Return the (X, Y) coordinate for the center point of the cell that contains the specified text.  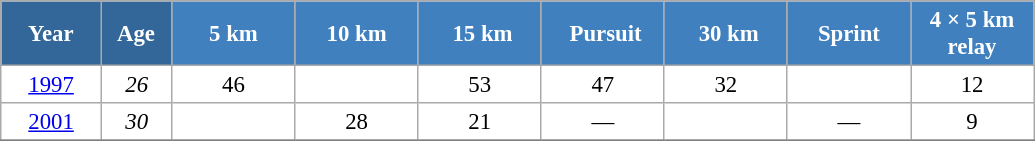
30 (136, 122)
5 km (234, 34)
2001 (52, 122)
10 km (356, 34)
46 (234, 85)
30 km (726, 34)
53 (480, 85)
28 (356, 122)
Sprint (848, 34)
47 (602, 85)
Year (52, 34)
15 km (480, 34)
12 (972, 85)
4 × 5 km relay (972, 34)
1997 (52, 85)
Age (136, 34)
9 (972, 122)
21 (480, 122)
26 (136, 85)
Pursuit (602, 34)
32 (726, 85)
